Return [x, y] of the center of cell containing provided text 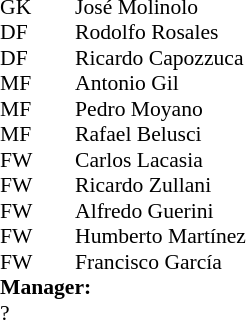
Rodolfo Rosales [160, 33]
Rafael Belusci [160, 135]
Antonio Gil [160, 83]
Humberto Martínez [160, 237]
Ricardo Capozzuca [160, 58]
Manager: [123, 287]
Francisco García [160, 262]
Carlos Lacasia [160, 160]
Pedro Moyano [160, 109]
Ricardo Zullani [160, 185]
Alfredo Guerini [160, 211]
